Determine the (X, Y) coordinate at the center of the cell enclosing the given text.  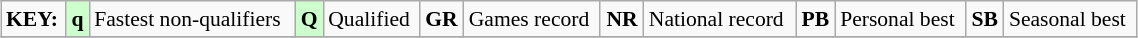
Personal best (900, 19)
GR (442, 19)
Q (309, 19)
PB (816, 19)
SB (985, 19)
NR (622, 19)
Qualified (371, 19)
Games record (532, 19)
Seasonal best (1070, 19)
KEY: (34, 19)
National record (720, 19)
Fastest non-qualifiers (192, 19)
q (78, 19)
